Return [x, y] of the center of cell containing provided text 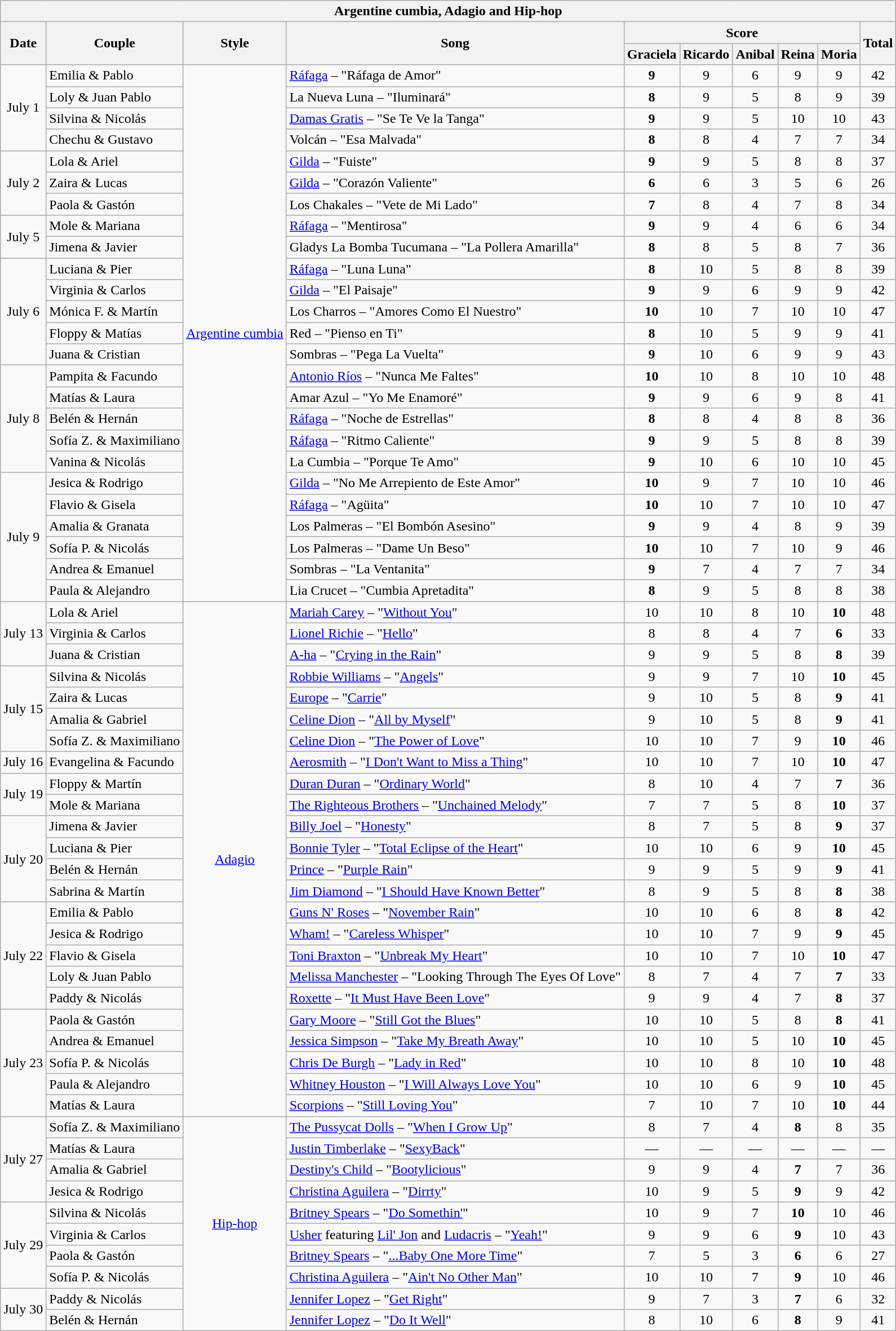
Gilda – "El Paisaje" [455, 290]
Volcán – "Esa Malvada" [455, 140]
Mariah Carey – "Without You" [455, 612]
Vanina & Nicolás [115, 462]
La Cumbia – "Porque Te Amo" [455, 462]
Christina Aguilera – "Dirrty" [455, 1191]
July 16 [24, 762]
Los Charros – "Amores Como El Nuestro" [455, 312]
The Pussycat Dolls – "When I Grow Up" [455, 1127]
Britney Spears – "Do Somethin'" [455, 1213]
Ráfaga – "Ritmo Caliente" [455, 440]
44 [878, 1106]
Britney Spears – "...Baby One More Time" [455, 1255]
Ricardo [706, 54]
Los Palmeras – "Dame Un Beso" [455, 547]
32 [878, 1298]
Usher featuring Lil' Jon and Ludacris – "Yeah!" [455, 1234]
Total [878, 43]
Europe – "Carrie" [455, 698]
Gladys La Bomba Tucumana – "La Pollera Amarilla" [455, 247]
Celine Dion – "All by Myself" [455, 719]
July 5 [24, 236]
Hip-hop [234, 1223]
Graciela [651, 54]
Sombras – "La Ventanita" [455, 569]
Sombras – "Pega La Vuelta" [455, 355]
Bonnie Tyler – "Total Eclipse of the Heart" [455, 848]
Gilda – "Fuiste" [455, 161]
Scorpions – "Still Loving You" [455, 1106]
July 23 [24, 1063]
Justin Timberlake – "SexyBack" [455, 1148]
Anibal [755, 54]
Adagio [234, 859]
Robbie Williams – "Angels" [455, 676]
Date [24, 43]
Gilda – "No Me Arrepiento de Este Amor" [455, 483]
Billy Joel – "Honesty" [455, 826]
Ráfaga – "Mentirosa" [455, 225]
Lionel Richie – "Hello" [455, 634]
Amalia & Granata [115, 526]
Pampita & Facundo [115, 376]
Roxette – "It Must Have Been Love" [455, 998]
Chris De Burgh – "Lady in Red" [455, 1063]
Amar Azul – "Yo Me Enamoré" [455, 397]
Evangelina & Facundo [115, 762]
Los Chakales – "Vete de Mi Lado" [455, 204]
Prince – "Purple Rain" [455, 869]
July 27 [24, 1159]
A-ha – "Crying in the Rain" [455, 655]
Antonio Ríos – "Nunca Me Faltes" [455, 376]
Red – "Pienso en Ti" [455, 333]
Style [234, 43]
Ráfaga – "Luna Luna" [455, 269]
Jennifer Lopez – "Get Right" [455, 1298]
Ráfaga – "Agüita" [455, 505]
Destiny's Child – "Bootylicious" [455, 1170]
Jim Diamond – "I Should Have Known Better" [455, 891]
July 8 [24, 419]
Duran Duran – "Ordinary World" [455, 784]
Ráfaga – "Ráfaga de Amor" [455, 76]
July 2 [24, 183]
Sabrina & Martín [115, 891]
Argentine cumbia [234, 333]
July 30 [24, 1309]
July 19 [24, 794]
35 [878, 1127]
Aerosmith – "I Don't Want to Miss a Thing" [455, 762]
Mónica F. & Martín [115, 312]
Christina Aguilera – "Ain't No Other Man" [455, 1277]
Reina [798, 54]
July 20 [24, 859]
Couple [115, 43]
Floppy & Matías [115, 333]
Score [742, 33]
Guns N' Roses – "November Rain" [455, 912]
July 15 [24, 709]
Whitney Houston – "I Will Always Love You" [455, 1084]
Jennifer Lopez – "Do It Well" [455, 1320]
Ráfaga – "Noche de Estrellas" [455, 419]
Lia Crucet – "Cumbia Apretadita" [455, 590]
July 9 [24, 537]
27 [878, 1255]
Gilda – "Corazón Valiente" [455, 183]
Moria [839, 54]
Wham! – "Careless Whisper" [455, 934]
July 1 [24, 108]
Gary Moore – "Still Got the Blues" [455, 1020]
Jessica Simpson – "Take My Breath Away" [455, 1041]
Floppy & Martín [115, 784]
Damas Gratis – "Se Te Ve la Tanga" [455, 118]
July 29 [24, 1245]
Melissa Manchester – "Looking Through The Eyes Of Love" [455, 977]
July 6 [24, 312]
July 13 [24, 633]
26 [878, 183]
The Righteous Brothers – "Unchained Melody" [455, 805]
Toni Braxton – "Unbreak My Heart" [455, 956]
Los Palmeras – "El Bombón Asesino" [455, 526]
Argentine cumbia, Adagio and Hip-hop [449, 11]
La Nueva Luna – "Iluminará" [455, 97]
Celine Dion – "The Power of Love" [455, 741]
July 22 [24, 955]
Chechu & Gustavo [115, 140]
Song [455, 43]
